Pinpoint the cell where the given text exists, returning its [x, y] midpoint coordinate. 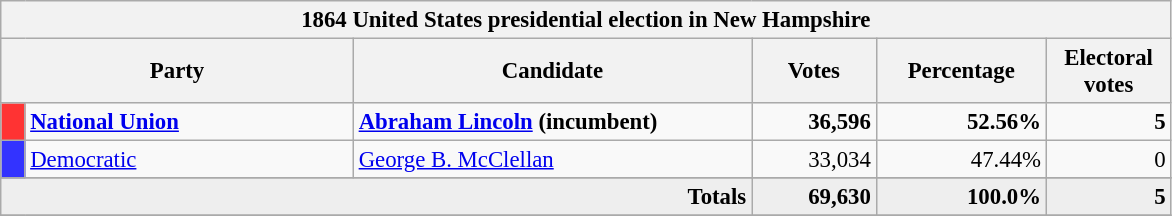
1864 United States presidential election in New Hampshire [586, 20]
Votes [814, 72]
Candidate [552, 72]
0 [1108, 160]
Totals [376, 197]
69,630 [814, 197]
33,034 [814, 160]
Electoral votes [1108, 72]
36,596 [814, 122]
National Union [189, 122]
Percentage [961, 72]
100.0% [961, 197]
Party [178, 72]
George B. McClellan [552, 160]
Abraham Lincoln (incumbent) [552, 122]
52.56% [961, 122]
Democratic [189, 160]
47.44% [961, 160]
